For the text-containing cell, return its midpoint in [x, y] coordinate format. 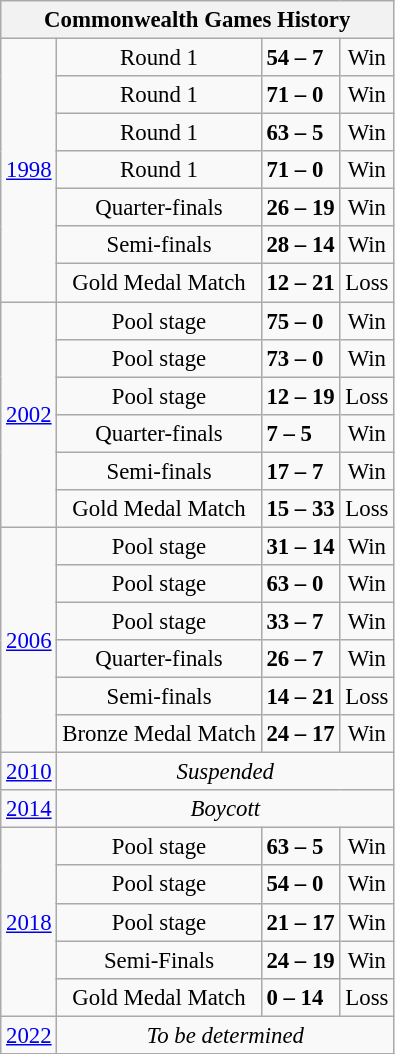
73 – 0 [300, 358]
26 – 19 [300, 208]
14 – 21 [300, 697]
17 – 7 [300, 471]
2018 [29, 922]
2006 [29, 640]
Suspended [226, 772]
0 – 14 [300, 997]
2014 [29, 809]
26 – 7 [300, 659]
75 – 0 [300, 321]
2010 [29, 772]
54 – 7 [300, 58]
33 – 7 [300, 621]
12 – 19 [300, 396]
24 – 19 [300, 960]
63 – 0 [300, 584]
Semi-Finals [159, 960]
31 – 14 [300, 546]
21 – 17 [300, 922]
Bronze Medal Match [159, 734]
7 – 5 [300, 433]
15 – 33 [300, 509]
Commonwealth Games History [198, 20]
2022 [29, 1035]
12 – 21 [300, 283]
28 – 14 [300, 245]
54 – 0 [300, 885]
1998 [29, 170]
2002 [29, 415]
24 – 17 [300, 734]
Boycott [226, 809]
To be determined [226, 1035]
